Pinpoint the cell where the given text exists, returning its (x, y) midpoint coordinate. 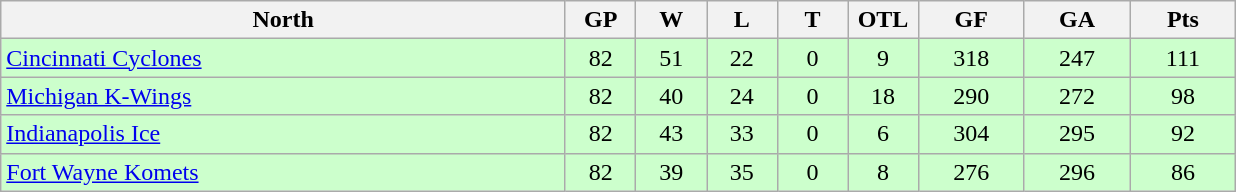
296 (1077, 172)
L (742, 20)
Fort Wayne Komets (284, 172)
276 (971, 172)
24 (742, 96)
GP (600, 20)
6 (884, 134)
304 (971, 134)
295 (1077, 134)
51 (672, 58)
Cincinnati Cyclones (284, 58)
Michigan K-Wings (284, 96)
33 (742, 134)
111 (1183, 58)
T (812, 20)
318 (971, 58)
8 (884, 172)
OTL (884, 20)
86 (1183, 172)
98 (1183, 96)
290 (971, 96)
GA (1077, 20)
247 (1077, 58)
40 (672, 96)
43 (672, 134)
18 (884, 96)
Indianapolis Ice (284, 134)
272 (1077, 96)
Pts (1183, 20)
GF (971, 20)
22 (742, 58)
35 (742, 172)
North (284, 20)
W (672, 20)
92 (1183, 134)
9 (884, 58)
39 (672, 172)
